Return [X, Y] of the center of cell containing provided text 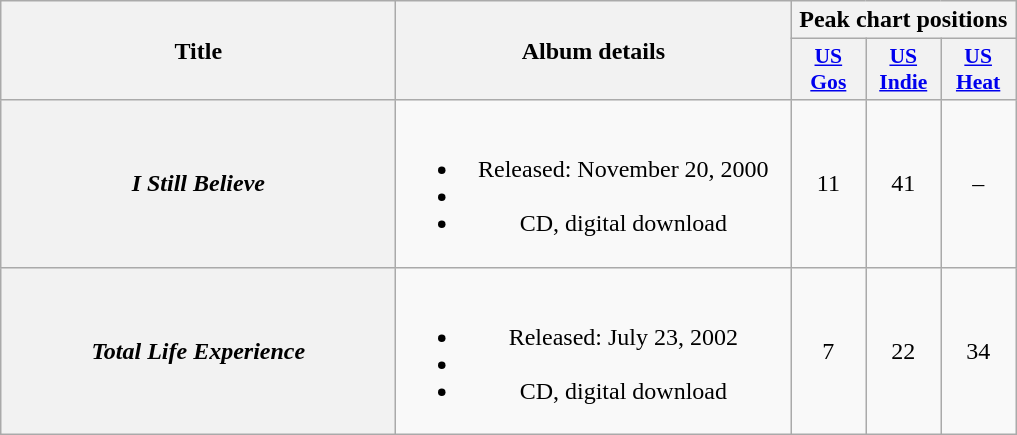
Total Life Experience [198, 350]
I Still Believe [198, 184]
Title [198, 50]
41 [904, 184]
Peak chart positions [904, 20]
11 [828, 184]
– [978, 184]
Album details [594, 50]
USHeat [978, 70]
USIndie [904, 70]
Released: July 23, 2002CD, digital download [594, 350]
7 [828, 350]
USGos [828, 70]
22 [904, 350]
34 [978, 350]
Released: November 20, 2000CD, digital download [594, 184]
